Identify which cell holds the provided text, then report its (x, y) central coordinate. 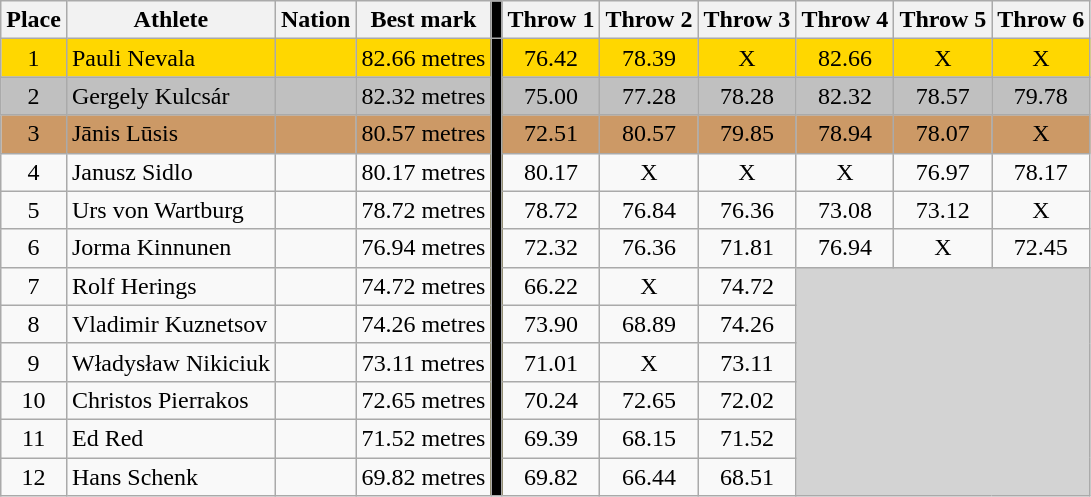
9 (34, 362)
Władysław Nikiciuk (170, 362)
10 (34, 400)
74.26 metres (424, 324)
8 (34, 324)
Gergely Kulcsár (170, 96)
78.72 metres (424, 210)
1 (34, 58)
7 (34, 286)
80.17 (551, 172)
66.44 (649, 477)
72.65 metres (424, 400)
Christos Pierrakos (170, 400)
82.32 (845, 96)
69.39 (551, 438)
76.42 (551, 58)
3 (34, 134)
72.65 (649, 400)
78.17 (1041, 172)
Pauli Nevala (170, 58)
78.94 (845, 134)
66.22 (551, 286)
Throw 4 (845, 20)
78.07 (943, 134)
82.66 metres (424, 58)
5 (34, 210)
69.82 metres (424, 477)
78.28 (747, 96)
73.11 metres (424, 362)
80.17 metres (424, 172)
75.00 (551, 96)
82.32 metres (424, 96)
Urs von Wartburg (170, 210)
71.52 (747, 438)
74.72 metres (424, 286)
80.57 metres (424, 134)
Rolf Herings (170, 286)
74.26 (747, 324)
Throw 2 (649, 20)
73.90 (551, 324)
4 (34, 172)
73.08 (845, 210)
78.39 (649, 58)
Throw 1 (551, 20)
76.94 (845, 248)
76.84 (649, 210)
74.72 (747, 286)
Vladimir Kuznetsov (170, 324)
2 (34, 96)
77.28 (649, 96)
Throw 3 (747, 20)
72.45 (1041, 248)
71.01 (551, 362)
Hans Schenk (170, 477)
68.51 (747, 477)
76.94 metres (424, 248)
79.85 (747, 134)
69.82 (551, 477)
12 (34, 477)
78.72 (551, 210)
71.52 metres (424, 438)
72.32 (551, 248)
80.57 (649, 134)
73.12 (943, 210)
Best mark (424, 20)
Janusz Sidlo (170, 172)
Throw 5 (943, 20)
Athlete (170, 20)
Nation (315, 20)
Place (34, 20)
72.51 (551, 134)
6 (34, 248)
73.11 (747, 362)
Jorma Kinnunen (170, 248)
Ed Red (170, 438)
70.24 (551, 400)
68.89 (649, 324)
11 (34, 438)
78.57 (943, 96)
76.97 (943, 172)
79.78 (1041, 96)
68.15 (649, 438)
Throw 6 (1041, 20)
72.02 (747, 400)
82.66 (845, 58)
Jānis Lūsis (170, 134)
71.81 (747, 248)
